Provide the [x, y] coordinate of the cell's center where the given text is located.  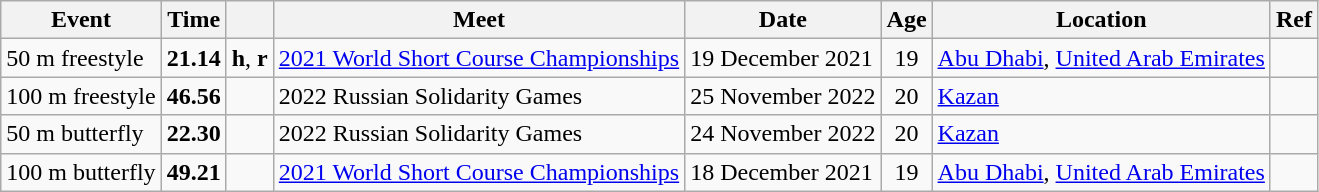
50 m butterfly [81, 134]
Location [1101, 20]
Age [906, 20]
Time [194, 20]
22.30 [194, 134]
Event [81, 20]
Ref [1294, 20]
21.14 [194, 58]
100 m butterfly [81, 172]
50 m freestyle [81, 58]
46.56 [194, 96]
18 December 2021 [783, 172]
24 November 2022 [783, 134]
h, r [250, 58]
Date [783, 20]
Meet [478, 20]
100 m freestyle [81, 96]
25 November 2022 [783, 96]
19 December 2021 [783, 58]
49.21 [194, 172]
